Detect which cell encompasses the target text, then output its (X, Y) center coordinate. 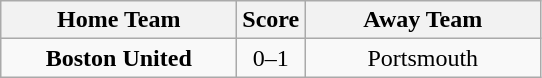
0–1 (271, 58)
Portsmouth (423, 58)
Away Team (423, 20)
Boston United (119, 58)
Home Team (119, 20)
Score (271, 20)
